Provide the [X, Y] coordinate of the cell's center where the given text is located.  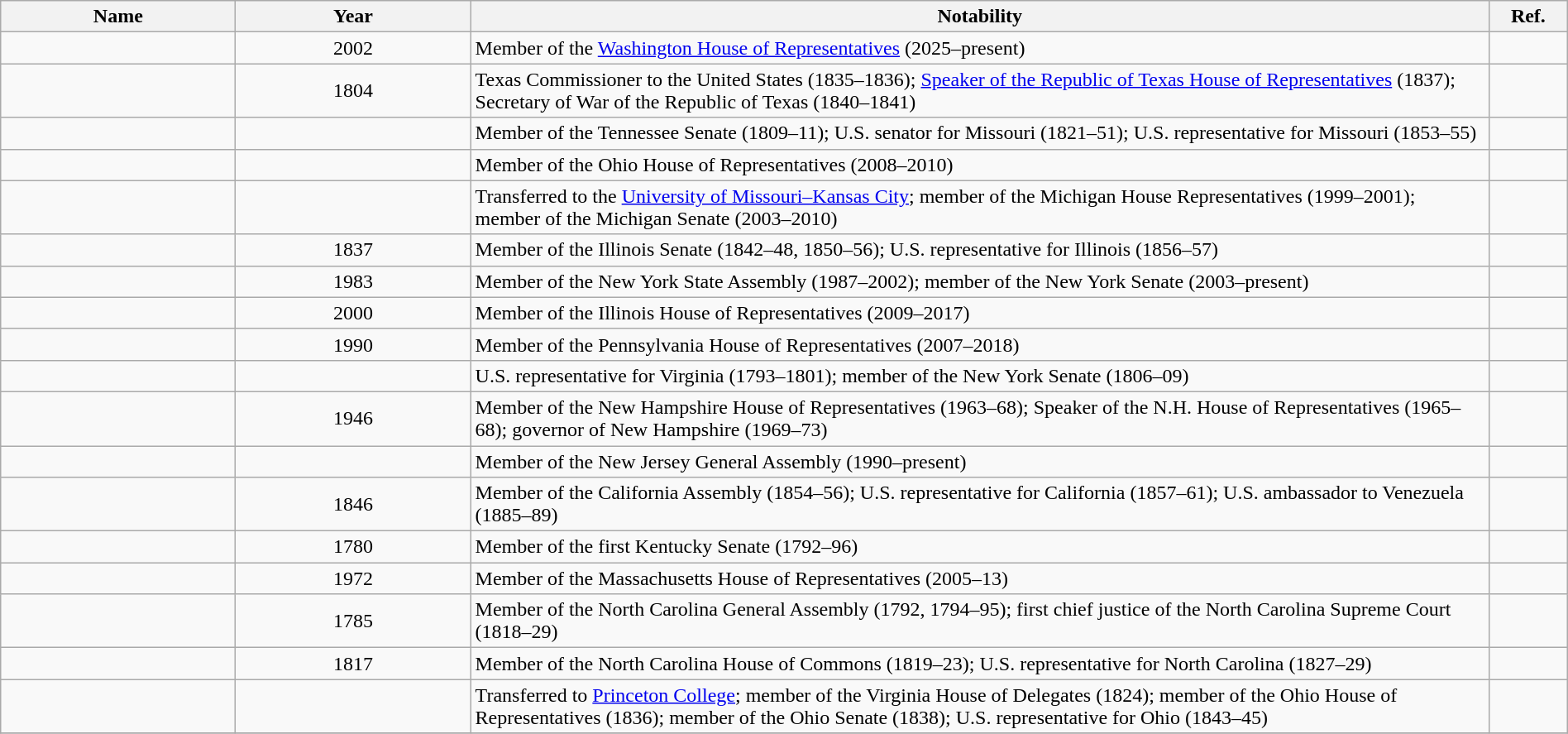
Member of the North Carolina General Assembly (1792, 1794–95); first chief justice of the North Carolina Supreme Court (1818–29) [979, 621]
1785 [353, 621]
Member of the North Carolina House of Commons (1819–23); U.S. representative for North Carolina (1827–29) [979, 664]
Member of the California Assembly (1854–56); U.S. representative for California (1857–61); U.S. ambassador to Venezuela (1885–89) [979, 505]
Member of the Massachusetts House of Representatives (2005–13) [979, 578]
1983 [353, 281]
1972 [353, 578]
Member of the Ohio House of Representatives (2008–2010) [979, 165]
2000 [353, 313]
2002 [353, 48]
1817 [353, 664]
Ref. [1528, 17]
Member of the New Jersey General Assembly (1990–present) [979, 461]
Member of the Washington House of Representatives (2025–present) [979, 48]
Member of the Pennsylvania House of Representatives (2007–2018) [979, 344]
Notability [979, 17]
1780 [353, 547]
Member of the Illinois Senate (1842–48, 1850–56); U.S. representative for Illinois (1856–57) [979, 250]
1837 [353, 250]
Member of the Illinois House of Representatives (2009–2017) [979, 313]
1946 [353, 419]
1990 [353, 344]
1846 [353, 505]
U.S. representative for Virginia (1793–1801); member of the New York Senate (1806–09) [979, 376]
Member of the Tennessee Senate (1809–11); U.S. senator for Missouri (1821–51); U.S. representative for Missouri (1853–55) [979, 133]
Name [118, 17]
Member of the New York State Assembly (1987–2002); member of the New York Senate (2003–present) [979, 281]
1804 [353, 91]
Year [353, 17]
Member of the first Kentucky Senate (1792–96) [979, 547]
